Detect which cell encompasses the target text, then output its [X, Y] center coordinate. 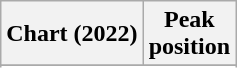
Chart (2022) [72, 34]
Peakposition [189, 34]
